Return [x, y] of the center of cell containing provided text 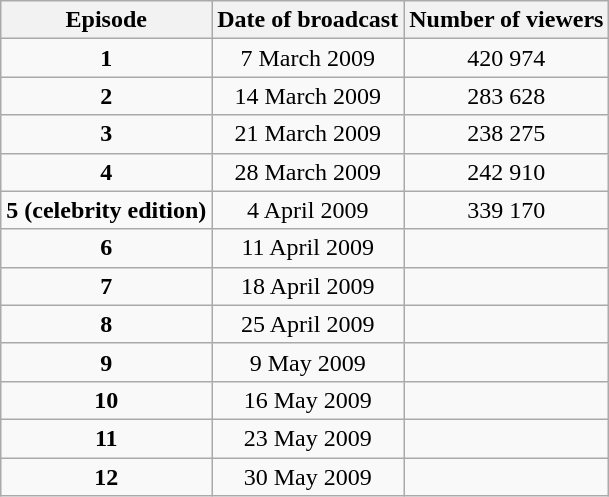
8 [106, 324]
242 910 [506, 172]
283 628 [506, 96]
3 [106, 134]
11 April 2009 [308, 248]
Date of broadcast [308, 20]
30 May 2009 [308, 477]
14 March 2009 [308, 96]
9 May 2009 [308, 362]
18 April 2009 [308, 286]
Episode [106, 20]
1 [106, 58]
11 [106, 438]
21 March 2009 [308, 134]
10 [106, 400]
28 March 2009 [308, 172]
12 [106, 477]
238 275 [506, 134]
7 March 2009 [308, 58]
4 [106, 172]
6 [106, 248]
2 [106, 96]
9 [106, 362]
339 170 [506, 210]
420 974 [506, 58]
25 April 2009 [308, 324]
23 May 2009 [308, 438]
5 (celebrity edition) [106, 210]
Number of viewers [506, 20]
16 May 2009 [308, 400]
7 [106, 286]
4 April 2009 [308, 210]
